Return [x, y] of the center of cell containing provided text 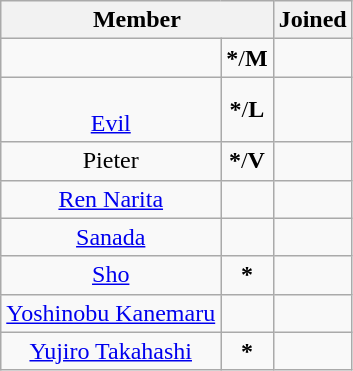
Sanada [111, 237]
Evil [111, 110]
Ren Narita [111, 199]
Yoshinobu Kanemaru [111, 313]
Sho [111, 275]
*/M [247, 58]
*/V [247, 161]
Joined [312, 20]
Member [137, 20]
*/L [247, 110]
Yujiro Takahashi [111, 351]
Pieter [111, 161]
